Output the (x, y) coordinate of the center of the cell containing the given text.  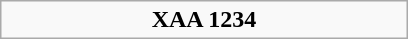
XAA 1234 (204, 20)
